Provide the (X, Y) coordinate of the cell's center where the given text is located.  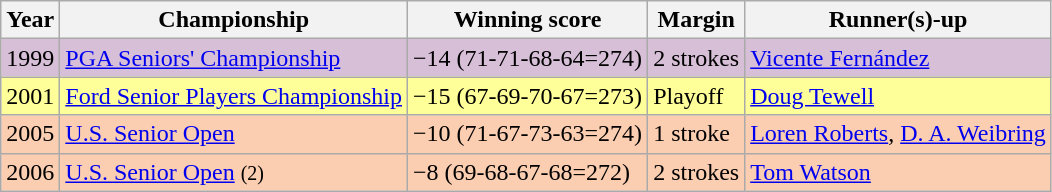
2006 (30, 172)
1 stroke (696, 134)
−14 (71-71-68-64=274) (528, 58)
1999 (30, 58)
Tom Watson (898, 172)
−10 (71-67-73-63=274) (528, 134)
Year (30, 20)
Playoff (696, 96)
2005 (30, 134)
2001 (30, 96)
U.S. Senior Open (2) (234, 172)
Margin (696, 20)
Doug Tewell (898, 96)
−15 (67-69-70-67=273) (528, 96)
Ford Senior Players Championship (234, 96)
U.S. Senior Open (234, 134)
−8 (69-68-67-68=272) (528, 172)
Winning score (528, 20)
PGA Seniors' Championship (234, 58)
Championship (234, 20)
Loren Roberts, D. A. Weibring (898, 134)
Vicente Fernández (898, 58)
Runner(s)-up (898, 20)
